Extract the (x, y) coordinate from the center of the cell holding the provided text.  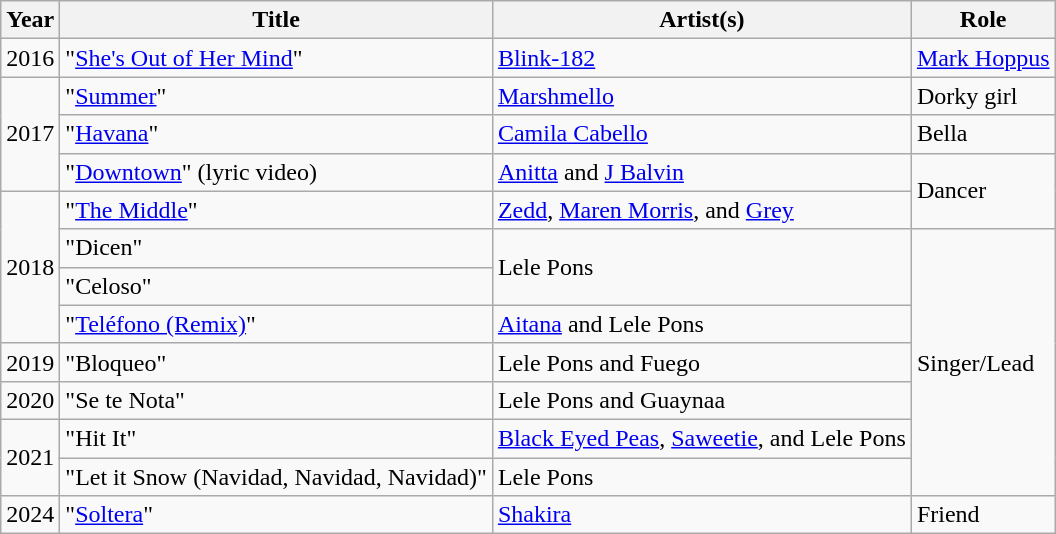
"Se te Nota" (276, 400)
"Bloqueo" (276, 362)
Anitta and J Balvin (702, 172)
Artist(s) (702, 20)
Lele Pons and Guaynaa (702, 400)
2019 (30, 362)
2016 (30, 58)
"Havana" (276, 134)
2017 (30, 134)
2018 (30, 267)
"Dicen" (276, 248)
Zedd, Maren Morris, and Grey (702, 210)
Camila Cabello (702, 134)
Singer/Lead (983, 362)
"Let it Snow (Navidad, Navidad, Navidad)" (276, 477)
"Hit It" (276, 438)
"The Middle" (276, 210)
Blink-182 (702, 58)
Marshmello (702, 96)
Role (983, 20)
"Teléfono (Remix)" (276, 324)
Dorky girl (983, 96)
Title (276, 20)
Mark Hoppus (983, 58)
Friend (983, 515)
Dancer (983, 191)
"Celoso" (276, 286)
Year (30, 20)
Lele Pons and Fuego (702, 362)
Aitana and Lele Pons (702, 324)
Bella (983, 134)
"She's Out of Her Mind" (276, 58)
Shakira (702, 515)
"Summer" (276, 96)
2020 (30, 400)
2024 (30, 515)
Black Eyed Peas, Saweetie, and Lele Pons (702, 438)
"Downtown" (lyric video) (276, 172)
"Soltera" (276, 515)
2021 (30, 457)
